Locate the cell with the specified text and output its [X, Y] center coordinate. 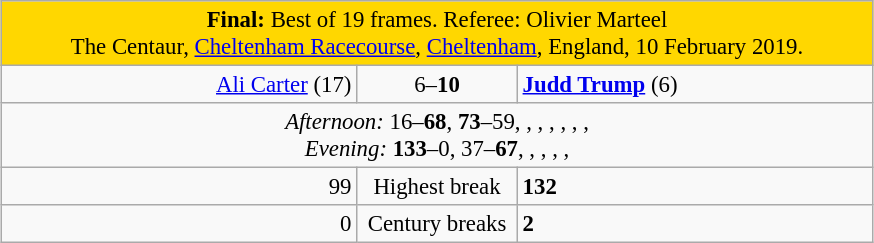
Century breaks [438, 224]
99 [179, 187]
Ali Carter (17) [179, 85]
132 [695, 187]
6–10 [438, 85]
Judd Trump (6) [695, 85]
Final: Best of 19 frames. Referee: Olivier MarteelThe Centaur, Cheltenham Racecourse, Cheltenham, England, 10 February 2019. [437, 34]
Afternoon: 16–68, 73–59, , , , , , , Evening: 133–0, 37–67, , , , , [437, 136]
2 [695, 224]
Highest break [438, 187]
0 [179, 224]
